Output the [X, Y] coordinate of the center of the cell containing the given text.  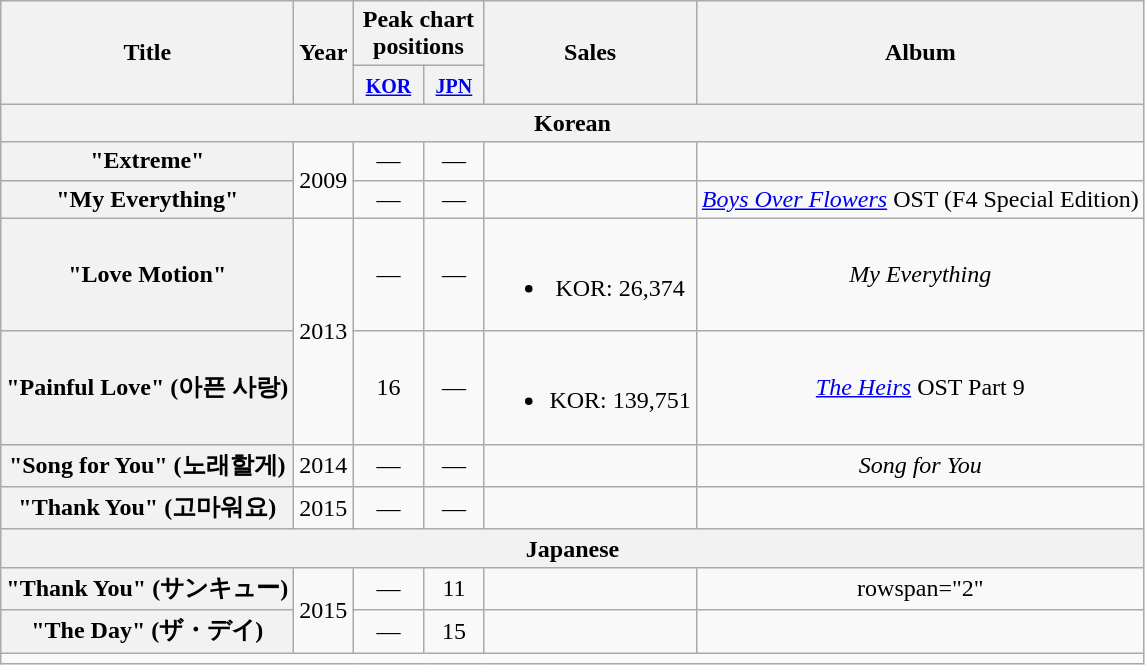
rowspan="2" [920, 588]
The Heirs OST Part 9 [920, 388]
KOR [388, 85]
Title [148, 52]
"My Everything" [148, 199]
"Song for You" (노래할게) [148, 466]
My Everything [920, 274]
2013 [324, 331]
Korean [572, 123]
KOR: 26,374 [590, 274]
"Thank You" (サンキュー) [148, 588]
11 [454, 588]
KOR: 139,751 [590, 388]
"Love Motion" [148, 274]
"Painful Love" (아픈 사랑) [148, 388]
Japanese [572, 548]
Year [324, 52]
"The Day" (ザ・デイ) [148, 632]
Boys Over Flowers OST (F4 Special Edition) [920, 199]
Album [920, 52]
"Thank You" (고마워요) [148, 508]
JPN [454, 85]
16 [388, 388]
Sales [590, 52]
15 [454, 632]
2014 [324, 466]
Peak chart positions [418, 34]
Song for You [920, 466]
2009 [324, 180]
"Extreme" [148, 161]
